From the cell containing the given text, extract its center point as [X, Y] coordinate. 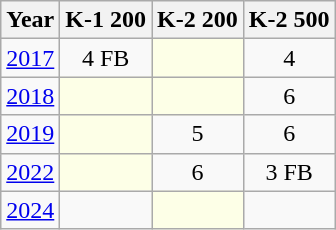
4 FB [106, 58]
2022 [30, 172]
4 [289, 58]
K-2 200 [198, 20]
K-1 200 [106, 20]
5 [198, 134]
2024 [30, 210]
2019 [30, 134]
Year [30, 20]
2018 [30, 96]
K-2 500 [289, 20]
3 FB [289, 172]
2017 [30, 58]
